Locate the cell with the specified text and output its [x, y] center coordinate. 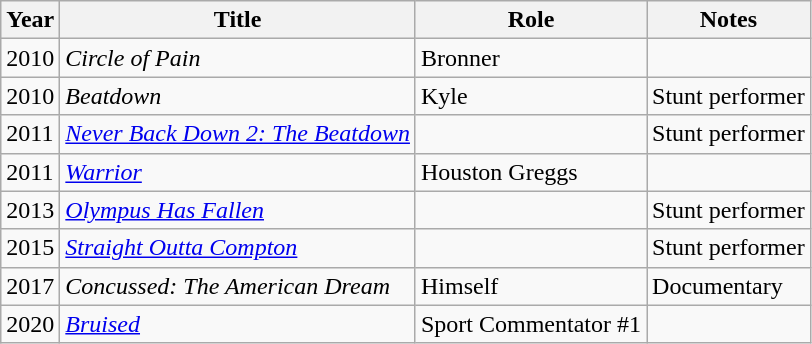
Sport Commentator #1 [530, 324]
Bronner [530, 58]
Beatdown [238, 96]
Olympus Has Fallen [238, 210]
Himself [530, 286]
2020 [30, 324]
2015 [30, 248]
Concussed: The American Dream [238, 286]
Circle of Pain [238, 58]
Kyle [530, 96]
Warrior [238, 172]
Title [238, 20]
2013 [30, 210]
Straight Outta Compton [238, 248]
Notes [729, 20]
Bruised [238, 324]
2017 [30, 286]
Never Back Down 2: The Beatdown [238, 134]
Role [530, 20]
Houston Greggs [530, 172]
Year [30, 20]
Documentary [729, 286]
